Return [x, y] of the center of cell containing provided text 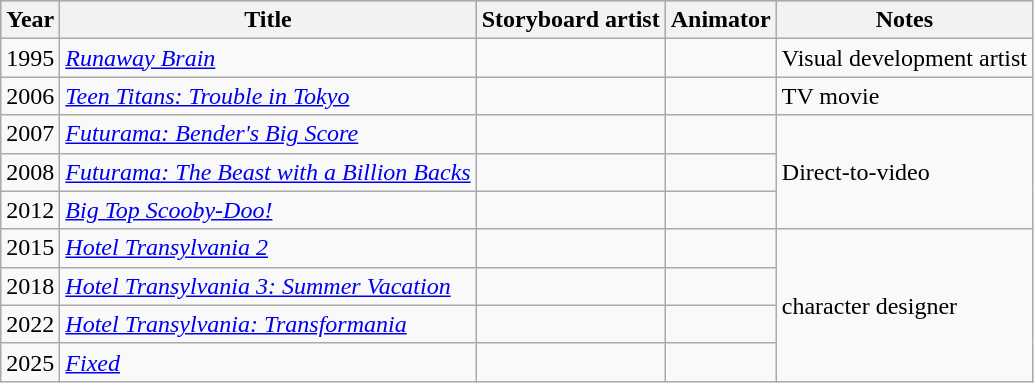
Year [30, 20]
Animator [720, 20]
2008 [30, 172]
Notes [904, 20]
2018 [30, 286]
Storyboard artist [570, 20]
Hotel Transylvania 3: Summer Vacation [268, 286]
Direct-to-video [904, 172]
character designer [904, 305]
2022 [30, 324]
2006 [30, 96]
Futurama: Bender's Big Score [268, 134]
2015 [30, 248]
Runaway Brain [268, 58]
Fixed [268, 362]
2025 [30, 362]
Futurama: The Beast with a Billion Backs [268, 172]
Big Top Scooby-Doo! [268, 210]
Title [268, 20]
Hotel Transylvania 2 [268, 248]
2012 [30, 210]
Visual development artist [904, 58]
2007 [30, 134]
Hotel Transylvania: Transformania [268, 324]
TV movie [904, 96]
1995 [30, 58]
Teen Titans: Trouble in Tokyo [268, 96]
